Locate the cell with the specified text and output its (X, Y) center coordinate. 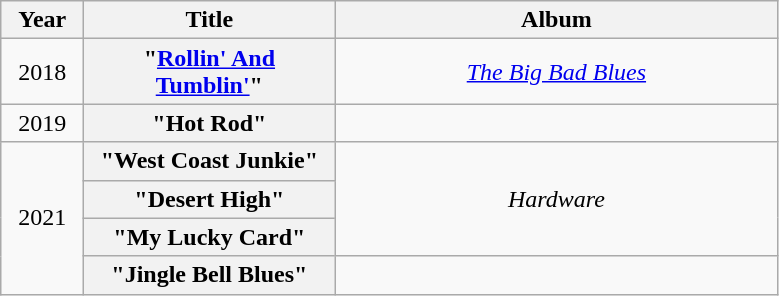
"Rollin' And Tumblin'" (210, 72)
Year (42, 20)
2019 (42, 123)
"Hot Rod" (210, 123)
Hardware (556, 199)
"West Coast Junkie" (210, 161)
"Desert High" (210, 199)
2021 (42, 218)
"Jingle Bell Blues" (210, 275)
The Big Bad Blues (556, 72)
Album (556, 20)
Title (210, 20)
2018 (42, 72)
"My Lucky Card" (210, 237)
